Determine the [x, y] coordinate at the center of the cell enclosing the given text.  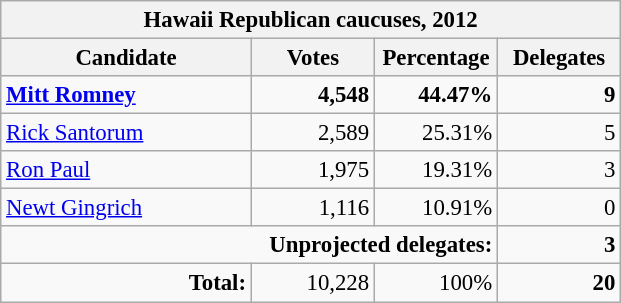
Unprojected delegates: [250, 245]
25.31% [436, 133]
0 [560, 208]
Candidate [126, 58]
2,589 [312, 133]
9 [560, 95]
Delegates [560, 58]
Newt Gingrich [126, 208]
Votes [312, 58]
20 [560, 283]
100% [436, 283]
Rick Santorum [126, 133]
Percentage [436, 58]
Ron Paul [126, 170]
Hawaii Republican caucuses, 2012 [311, 20]
Mitt Romney [126, 95]
5 [560, 133]
1,975 [312, 170]
44.47% [436, 95]
Total: [126, 283]
10.91% [436, 208]
4,548 [312, 95]
19.31% [436, 170]
10,228 [312, 283]
1,116 [312, 208]
